Provide the (X, Y) coordinate of the cell's center where the given text is located.  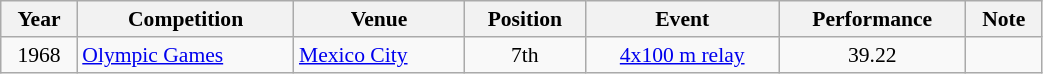
1968 (39, 55)
Olympic Games (186, 55)
Venue (379, 19)
Position (524, 19)
7th (524, 55)
Note (1004, 19)
Performance (872, 19)
Competition (186, 19)
Year (39, 19)
39.22 (872, 55)
Event (682, 19)
4x100 m relay (682, 55)
Mexico City (379, 55)
